Identify which cell holds the provided text, then report its (x, y) central coordinate. 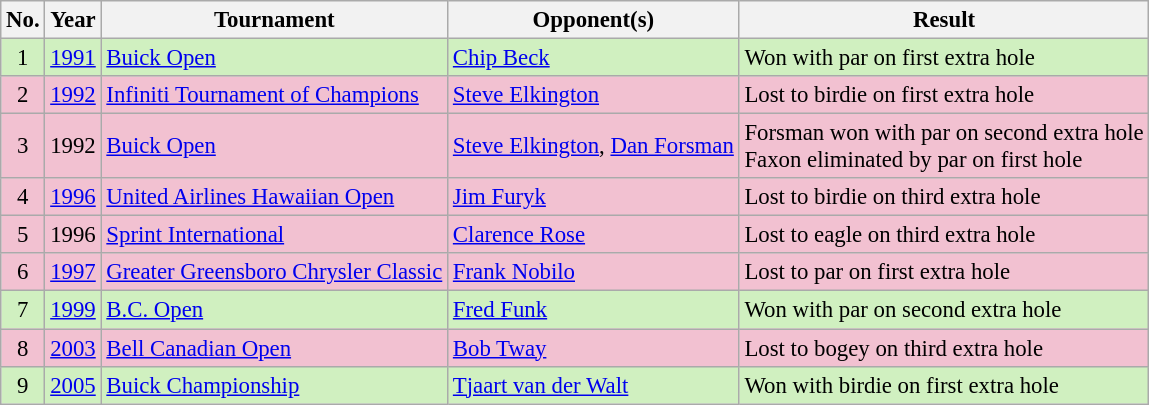
2 (23, 95)
8 (23, 348)
9 (23, 385)
Clarence Rose (594, 235)
Fred Funk (594, 310)
Tjaart van der Walt (594, 385)
1999 (73, 310)
Chip Beck (594, 58)
7 (23, 310)
No. (23, 20)
6 (23, 273)
2003 (73, 348)
1997 (73, 273)
Lost to birdie on first extra hole (944, 95)
Infiniti Tournament of Champions (274, 95)
Lost to bogey on third extra hole (944, 348)
Won with par on first extra hole (944, 58)
Bob Tway (594, 348)
Greater Greensboro Chrysler Classic (274, 273)
Forsman won with par on second extra holeFaxon eliminated by par on first hole (944, 146)
Sprint International (274, 235)
Steve Elkington (594, 95)
5 (23, 235)
Buick Championship (274, 385)
3 (23, 146)
1991 (73, 58)
Tournament (274, 20)
Won with par on second extra hole (944, 310)
1 (23, 58)
Frank Nobilo (594, 273)
Result (944, 20)
United Airlines Hawaiian Open (274, 197)
Lost to birdie on third extra hole (944, 197)
Jim Furyk (594, 197)
2005 (73, 385)
Opponent(s) (594, 20)
Lost to eagle on third extra hole (944, 235)
B.C. Open (274, 310)
Bell Canadian Open (274, 348)
Steve Elkington, Dan Forsman (594, 146)
Lost to par on first extra hole (944, 273)
Won with birdie on first extra hole (944, 385)
4 (23, 197)
Year (73, 20)
